Identify which cell holds the provided text, then report its (X, Y) central coordinate. 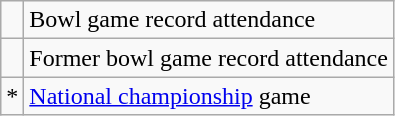
* (12, 96)
Bowl game record attendance (209, 20)
National championship game (209, 96)
Former bowl game record attendance (209, 58)
